Search for the cell housing the specified text and yield its [x, y] center coordinate. 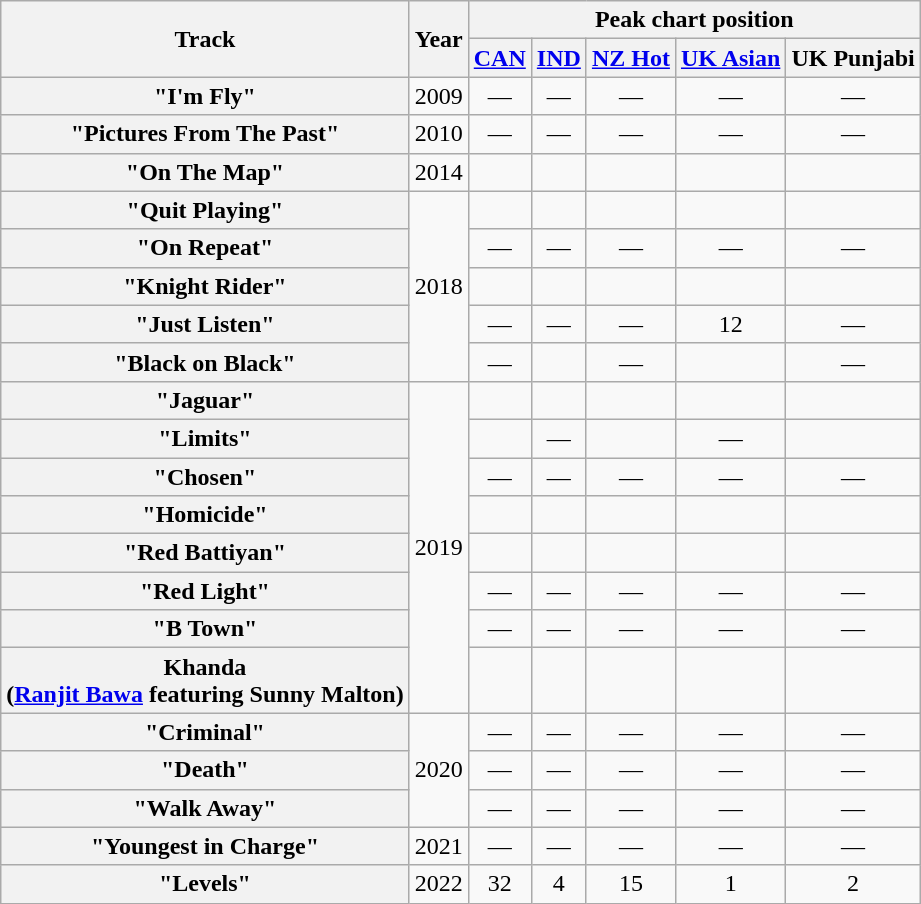
"I'm Fly" [205, 96]
"On The Map" [205, 172]
Track [205, 39]
"Levels" [205, 884]
2019 [438, 547]
"Limits" [205, 438]
"Walk Away" [205, 808]
"Criminal" [205, 732]
UK Asian [730, 58]
2009 [438, 96]
12 [730, 324]
32 [500, 884]
"Quit Playing" [205, 210]
1 [730, 884]
2 [853, 884]
"Chosen" [205, 477]
Khanda (Ranjit Bawa featuring Sunny Malton) [205, 680]
Year [438, 39]
"Youngest in Charge" [205, 846]
UK Punjabi [853, 58]
2021 [438, 846]
"B Town" [205, 629]
CAN [500, 58]
"Jaguar" [205, 400]
2022 [438, 884]
"On Repeat" [205, 248]
2014 [438, 172]
"Black on Black" [205, 362]
4 [558, 884]
2018 [438, 286]
NZ Hot [630, 58]
"Homicide" [205, 515]
"Knight Rider" [205, 286]
"Red Battiyan" [205, 553]
15 [630, 884]
Peak chart position [694, 20]
"Death" [205, 770]
2020 [438, 770]
"Just Listen" [205, 324]
IND [558, 58]
"Red Light" [205, 591]
2010 [438, 134]
"Pictures From The Past" [205, 134]
